Provide the [x, y] coordinate of the cell's center where the given text is located.  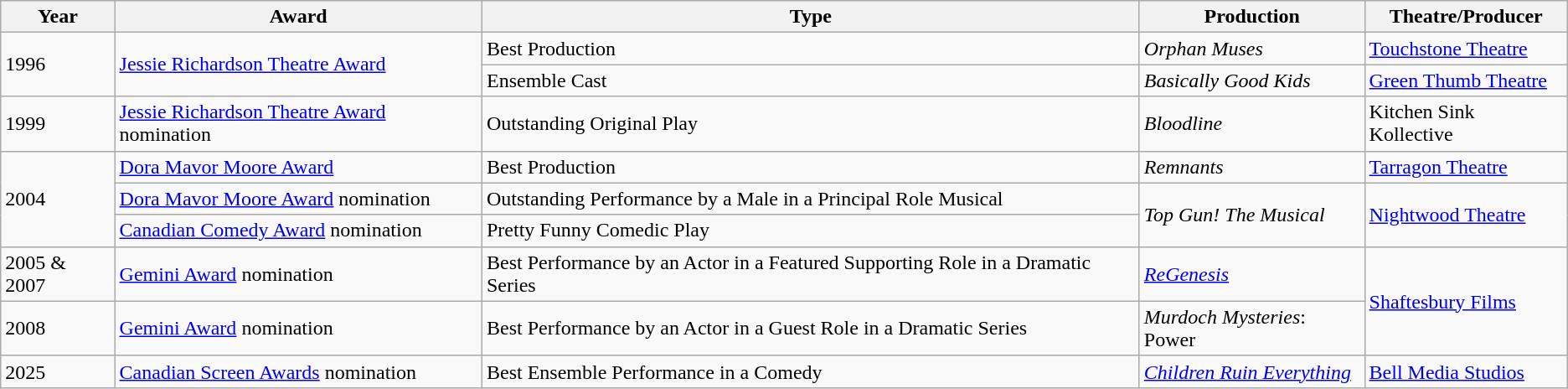
Bloodline [1251, 124]
2008 [58, 329]
Remnants [1251, 167]
Orphan Muses [1251, 49]
ReGenesis [1251, 273]
Children Ruin Everything [1251, 371]
Tarragon Theatre [1466, 167]
Production [1251, 17]
Shaftesbury Films [1466, 301]
Best Performance by an Actor in a Guest Role in a Dramatic Series [811, 329]
Canadian Screen Awards nomination [298, 371]
2004 [58, 199]
2025 [58, 371]
Dora Mavor Moore Award [298, 167]
Kitchen Sink Kollective [1466, 124]
Pretty Funny Comedic Play [811, 231]
Basically Good Kids [1251, 80]
Top Gun! The Musical [1251, 215]
Award [298, 17]
Best Performance by an Actor in a Featured Supporting Role in a Dramatic Series [811, 273]
Best Ensemble Performance in a Comedy [811, 371]
Canadian Comedy Award nomination [298, 231]
Outstanding Performance by a Male in a Principal Role Musical [811, 199]
Jessie Richardson Theatre Award nomination [298, 124]
Nightwood Theatre [1466, 215]
1996 [58, 65]
Type [811, 17]
Ensemble Cast [811, 80]
Jessie Richardson Theatre Award [298, 65]
Theatre/Producer [1466, 17]
Murdoch Mysteries: Power [1251, 329]
Touchstone Theatre [1466, 49]
Bell Media Studios [1466, 371]
Outstanding Original Play [811, 124]
Dora Mavor Moore Award nomination [298, 199]
Year [58, 17]
1999 [58, 124]
Green Thumb Theatre [1466, 80]
2005 & 2007 [58, 273]
